For the text-containing cell, return its midpoint in (x, y) coordinate format. 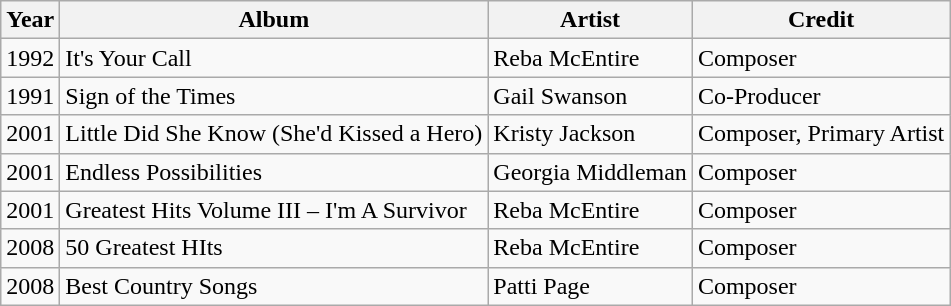
Patti Page (590, 286)
Gail Swanson (590, 96)
Greatest Hits Volume III – I'm A Survivor (274, 210)
Kristy Jackson (590, 134)
1991 (30, 96)
50 Greatest HIts (274, 248)
Georgia Middleman (590, 172)
Year (30, 20)
Endless Possibilities (274, 172)
Best Country Songs (274, 286)
Little Did She Know (She'd Kissed a Hero) (274, 134)
Sign of the Times (274, 96)
Artist (590, 20)
Album (274, 20)
Co-Producer (820, 96)
Credit (820, 20)
It's Your Call (274, 58)
1992 (30, 58)
Composer, Primary Artist (820, 134)
